Output the [X, Y] coordinate of the center of the cell containing the given text.  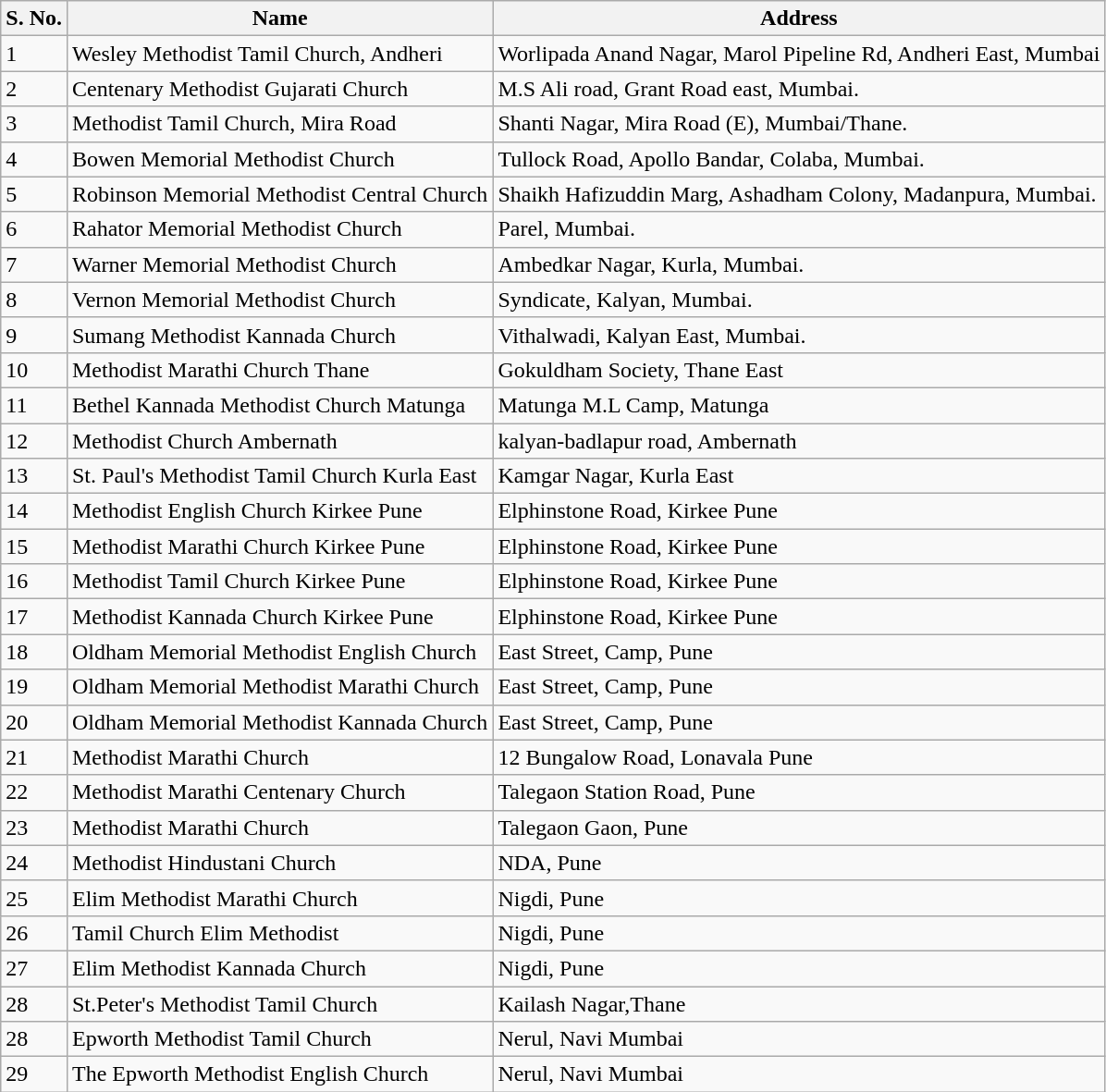
Matunga M.L Camp, Matunga [799, 405]
20 [34, 722]
23 [34, 828]
M.S Ali road, Grant Road east, Mumbai. [799, 89]
Warner Memorial Methodist Church [279, 264]
4 [34, 159]
Talegaon Station Road, Pune [799, 792]
25 [34, 898]
kalyan-badlapur road, Ambernath [799, 441]
Syndicate, Kalyan, Mumbai. [799, 300]
3 [34, 124]
Kamgar Nagar, Kurla East [799, 476]
Rahator Memorial Methodist Church [279, 229]
8 [34, 300]
Address [799, 18]
Centenary Methodist Gujarati Church [279, 89]
Epworth Methodist Tamil Church [279, 1039]
Methodist Hindustani Church [279, 863]
Methodist Marathi Centenary Church [279, 792]
26 [34, 933]
1 [34, 54]
Ambedkar Nagar, Kurla, Mumbai. [799, 264]
5 [34, 194]
Worlipada Anand Nagar, Marol Pipeline Rd, Andheri East, Mumbai [799, 54]
Methodist Tamil Church, Mira Road [279, 124]
Oldham Memorial Methodist English Church [279, 652]
Bowen Memorial Methodist Church [279, 159]
7 [34, 264]
Shanti Nagar, Mira Road (E), Mumbai/Thane. [799, 124]
Methodist Church Ambernath [279, 441]
6 [34, 229]
Oldham Memorial Methodist Kannada Church [279, 722]
Gokuldham Society, Thane East [799, 370]
Wesley Methodist Tamil Church, Andheri [279, 54]
Elim Methodist Marathi Church [279, 898]
14 [34, 511]
12 Bungalow Road, Lonavala Pune [799, 757]
16 [34, 582]
NDA, Pune [799, 863]
Methodist Kannada Church Kirkee Pune [279, 617]
Methodist Marathi Church Kirkee Pune [279, 546]
St.Peter's Methodist Tamil Church [279, 1003]
Shaikh Hafizuddin Marg, Ashadham Colony, Madanpura, Mumbai. [799, 194]
Tullock Road, Apollo Bandar, Colaba, Mumbai. [799, 159]
15 [34, 546]
13 [34, 476]
18 [34, 652]
12 [34, 441]
10 [34, 370]
Bethel Kannada Methodist Church Matunga [279, 405]
Methodist Tamil Church Kirkee Pune [279, 582]
Vernon Memorial Methodist Church [279, 300]
9 [34, 335]
27 [34, 968]
29 [34, 1074]
22 [34, 792]
Methodist English Church Kirkee Pune [279, 511]
The Epworth Methodist English Church [279, 1074]
Vithalwadi, Kalyan East, Mumbai. [799, 335]
11 [34, 405]
24 [34, 863]
Tamil Church Elim Methodist [279, 933]
Talegaon Gaon, Pune [799, 828]
Sumang Methodist Kannada Church [279, 335]
Methodist Marathi Church Thane [279, 370]
S. No. [34, 18]
19 [34, 687]
Elim Methodist Kannada Church [279, 968]
St. Paul's Methodist Tamil Church Kurla East [279, 476]
2 [34, 89]
17 [34, 617]
Oldham Memorial Methodist Marathi Church [279, 687]
21 [34, 757]
Name [279, 18]
Parel, Mumbai. [799, 229]
Kailash Nagar,Thane [799, 1003]
Robinson Memorial Methodist Central Church [279, 194]
